Capture the cell that displays the provided text and extract its [X, Y] central coordinate. 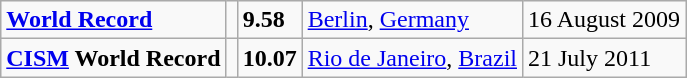
9.58 [270, 20]
21 July 2011 [604, 58]
Rio de Janeiro, Brazil [412, 58]
16 August 2009 [604, 20]
Berlin, Germany [412, 20]
CISM World Record [114, 58]
10.07 [270, 58]
World Record [114, 20]
